Find where the given text appears and provide that cell's center as [X, Y] coordinate. 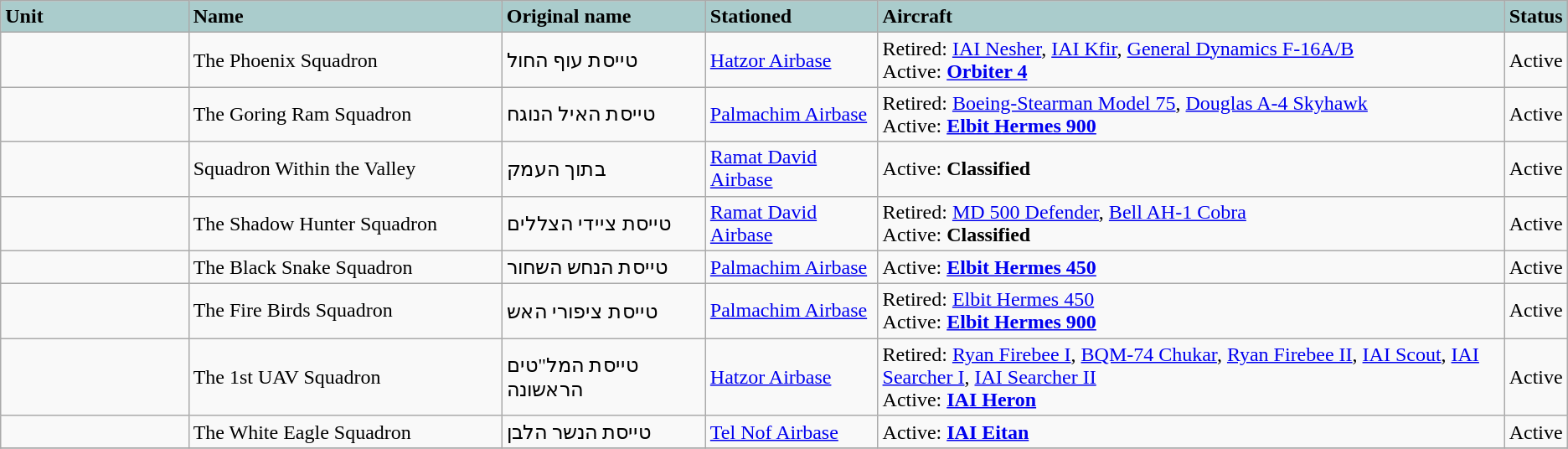
The 1st UAV Squadron [345, 377]
Retired: Ryan Firebee I, BQM-74 Chukar, Ryan Firebee II, IAI Scout, IAI Searcher I, IAI Searcher IIActive: IAI Heron [1191, 377]
Retired: IAI Nesher, IAI Kfir, General Dynamics F-16A/BActive: Orbiter 4 [1191, 60]
Retired: Elbit Hermes 450 Active: Elbit Hermes 900 [1191, 312]
טייסת ציפורי האש [603, 312]
Squadron Within the Valley [345, 169]
The Shadow Hunter Squadron [345, 223]
טייסת האיל הנוגח [603, 114]
The Black Snake Squadron [345, 267]
טייסת עוף החול [603, 60]
Tel Nof Airbase [792, 432]
Unit [95, 17]
טייסת ציידי הצללים [603, 223]
Active: IAI Eitan [1191, 432]
טייסת הנחש השחור [603, 267]
Aircraft [1191, 17]
Active: Elbit Hermes 450 [1191, 267]
Active: Classified [1191, 169]
טייסת המל"טים הראשונה [603, 377]
טייסת הנשר הלבן [603, 432]
Retired: MD 500 Defender, Bell AH-1 CobraActive: Classified [1191, 223]
The White Eagle Squadron [345, 432]
The Goring Ram Squadron [345, 114]
The Fire Birds Squadron [345, 312]
Original name [603, 17]
Retired: Boeing-Stearman Model 75, Douglas A-4 SkyhawkActive: Elbit Hermes 900 [1191, 114]
The Phoenix Squadron [345, 60]
בתוך העמק [603, 169]
Stationed [792, 17]
Status [1536, 17]
Name [345, 17]
